Identify which cell holds the provided text, then report its [x, y] central coordinate. 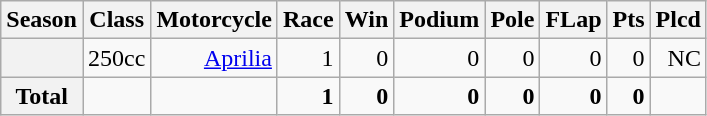
Win [366, 20]
Pole [512, 20]
Motorcycle [214, 20]
Aprilia [214, 58]
250cc [116, 58]
Class [116, 20]
Race [308, 20]
Season [42, 20]
Plcd [678, 20]
Pts [628, 20]
FLap [574, 20]
Podium [440, 20]
Total [42, 96]
NC [678, 58]
